Search for the cell housing the specified text and yield its (x, y) center coordinate. 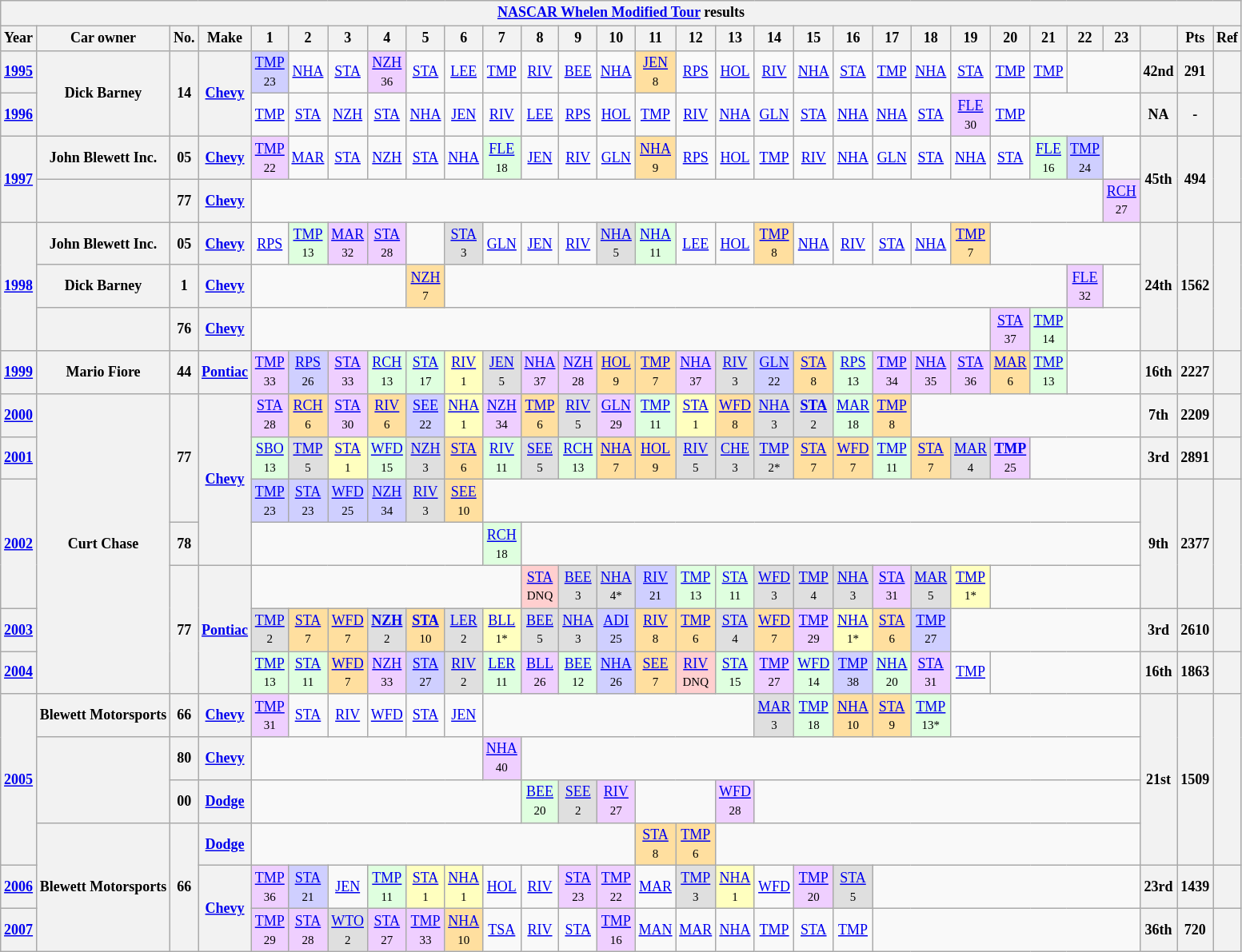
ADI25 (617, 630)
GLN29 (617, 415)
2891 (1195, 458)
TMP31 (270, 715)
MAN (656, 930)
7th (1158, 415)
STA33 (348, 372)
9th (1158, 544)
Year (19, 38)
SBO13 (270, 458)
Curt Chase (102, 544)
NHA26 (617, 672)
STA5 (853, 887)
FLE30 (971, 115)
2002 (19, 544)
720 (1195, 930)
9 (578, 38)
FLE16 (1048, 157)
1998 (19, 286)
SEE7 (656, 672)
NZH36 (387, 72)
STA2 (814, 415)
NHA1* (853, 630)
2 (308, 38)
RIV8 (656, 630)
44 (184, 372)
STA4 (736, 630)
Pts (1195, 38)
WFD8 (736, 415)
MAR18 (853, 415)
NASCAR Whelen Modified Tour results (621, 13)
NHA4* (617, 587)
21 (1048, 38)
Mario Fiore (102, 372)
FLE32 (1085, 286)
42nd (1158, 72)
5 (425, 38)
RCH18 (502, 544)
TMP20 (814, 887)
TMP3 (696, 887)
RCH27 (1121, 201)
STADNQ (540, 587)
15 (814, 38)
TMP18 (814, 715)
1509 (1195, 780)
20 (1010, 38)
BEE (578, 72)
Car owner (102, 38)
3 (348, 38)
MAR4 (971, 458)
TMP36 (270, 887)
80 (184, 759)
BEE5 (540, 630)
78 (184, 544)
RIV6 (387, 415)
6 (464, 38)
SEE22 (425, 415)
00 (184, 802)
NHA5 (617, 244)
13 (736, 38)
BEE12 (578, 672)
CHE3 (736, 458)
STA9 (892, 715)
LER2 (464, 630)
17 (892, 38)
TMP4 (814, 587)
BLL1* (502, 630)
NZH2 (387, 630)
JEN5 (502, 372)
WFD14 (814, 672)
LER11 (502, 672)
WFD25 (348, 501)
STA17 (425, 372)
NZH7 (425, 286)
1996 (19, 115)
No. (184, 38)
MAR32 (348, 244)
STA21 (308, 887)
NHA11 (656, 244)
WTO2 (348, 930)
7 (502, 38)
JEN8 (656, 72)
STA15 (736, 672)
GLN22 (774, 372)
WFD3 (774, 587)
STA10 (425, 630)
2610 (1195, 630)
- (1195, 115)
TMP2* (774, 458)
10 (617, 38)
2227 (1195, 372)
TSA (502, 930)
2003 (19, 630)
1999 (19, 372)
WFD28 (736, 802)
2006 (19, 887)
2000 (19, 415)
NHA20 (892, 672)
RIV21 (656, 587)
TMP34 (892, 372)
SEE5 (540, 458)
NA (1158, 115)
Make (226, 38)
2004 (19, 672)
TMP38 (853, 672)
MAR6 (1010, 372)
TMP16 (617, 930)
RIVDNQ (696, 672)
BEE20 (540, 802)
NZH33 (387, 672)
RPS26 (308, 372)
2209 (1195, 415)
RIV27 (617, 802)
1863 (1195, 672)
23rd (1158, 887)
24th (1158, 286)
36th (1158, 930)
21st (1158, 780)
TMP25 (1010, 458)
RCH6 (308, 415)
12 (696, 38)
1997 (19, 179)
TMP24 (1085, 157)
STA3 (464, 244)
RPS13 (853, 372)
TMP2 (270, 630)
MAR3 (774, 715)
11 (656, 38)
RIV11 (502, 458)
2377 (1195, 544)
2001 (19, 458)
SEE2 (578, 802)
NHA9 (656, 157)
8 (540, 38)
STA30 (348, 415)
1995 (19, 72)
RIV2 (464, 672)
TMP13* (931, 715)
NZH3 (425, 458)
2007 (19, 930)
RIV1 (464, 372)
45th (1158, 179)
494 (1195, 179)
BLL26 (540, 672)
1439 (1195, 887)
291 (1195, 72)
4 (387, 38)
NHA35 (931, 372)
SEE10 (464, 501)
16 (853, 38)
TMP14 (1048, 329)
1562 (1195, 286)
76 (184, 329)
BEE3 (578, 587)
NHA7 (617, 458)
2005 (19, 780)
MAR5 (931, 587)
23 (1121, 38)
TMP5 (308, 458)
NHA40 (502, 759)
STA36 (971, 372)
TMP1* (971, 587)
22 (1085, 38)
19 (971, 38)
STA37 (1010, 329)
FLE18 (502, 157)
NZH28 (578, 372)
18 (931, 38)
WFD15 (387, 458)
Ref (1228, 38)
